Pinpoint the cell where the given text exists, returning its [X, Y] midpoint coordinate. 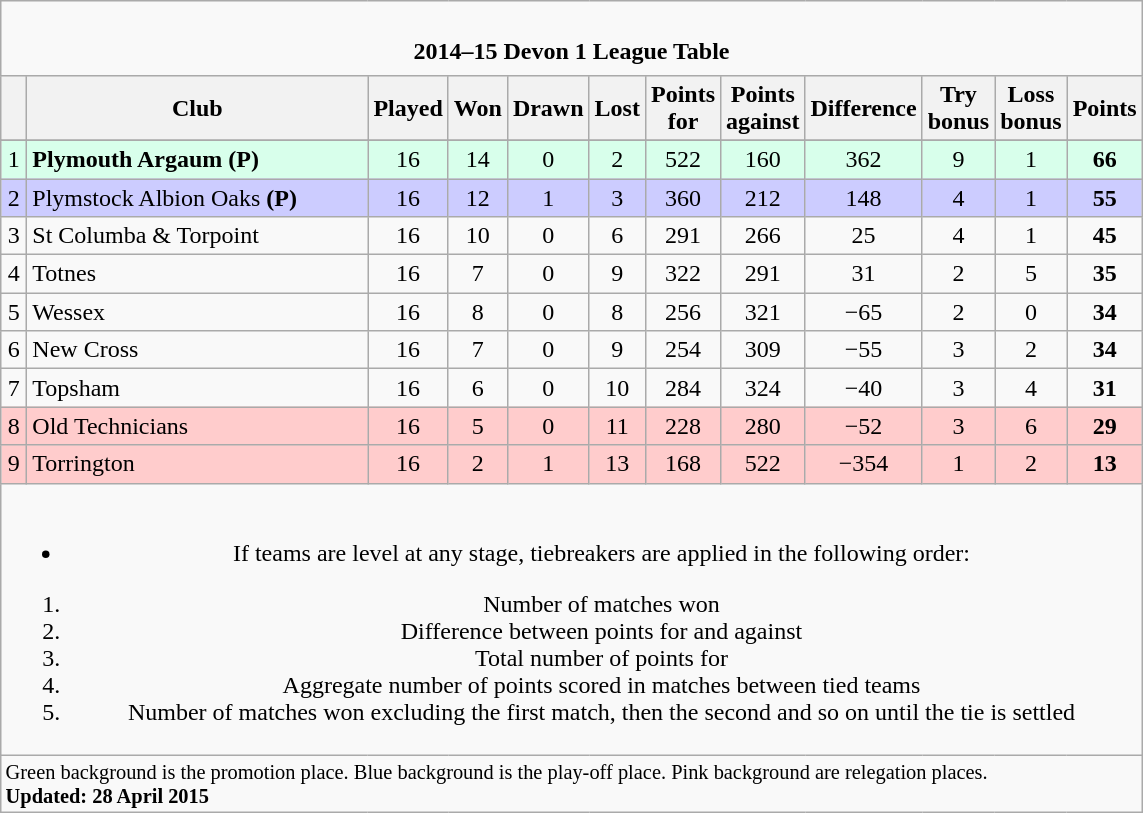
Won [478, 108]
324 [763, 388]
360 [682, 197]
New Cross [198, 350]
Lost [617, 108]
25 [864, 236]
148 [864, 197]
66 [1104, 159]
321 [763, 312]
Green background is the promotion place. Blue background is the play-off place. Pink background are relegation places.Updated: 28 April 2015 [572, 784]
12 [478, 197]
35 [1104, 274]
−52 [864, 426]
11 [617, 426]
322 [682, 274]
−354 [864, 464]
362 [864, 159]
29 [1104, 426]
266 [763, 236]
Torrington [198, 464]
Points for [682, 108]
212 [763, 197]
284 [682, 388]
280 [763, 426]
Old Technicians [198, 426]
Topsham [198, 388]
Played [408, 108]
309 [763, 350]
Points [1104, 108]
−55 [864, 350]
256 [682, 312]
160 [763, 159]
St Columba & Torpoint [198, 236]
Points against [763, 108]
228 [682, 426]
−65 [864, 312]
Try bonus [958, 108]
Wessex [198, 312]
Drawn [548, 108]
254 [682, 350]
168 [682, 464]
Loss bonus [1031, 108]
55 [1104, 197]
Club [198, 108]
Totnes [198, 274]
14 [478, 159]
Plymstock Albion Oaks (P) [198, 197]
45 [1104, 236]
Difference [864, 108]
Plymouth Argaum (P) [198, 159]
−40 [864, 388]
